Capture the cell that displays the provided text and extract its [x, y] central coordinate. 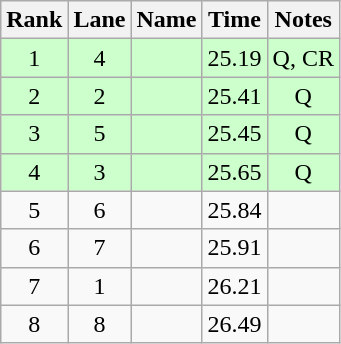
Rank [34, 20]
Name [166, 20]
Notes [303, 20]
25.91 [234, 248]
25.45 [234, 134]
26.21 [234, 286]
25.65 [234, 172]
Q, CR [303, 58]
25.84 [234, 210]
25.41 [234, 96]
25.19 [234, 58]
26.49 [234, 324]
Lane [100, 20]
Time [234, 20]
